Identify which cell holds the provided text, then report its (X, Y) central coordinate. 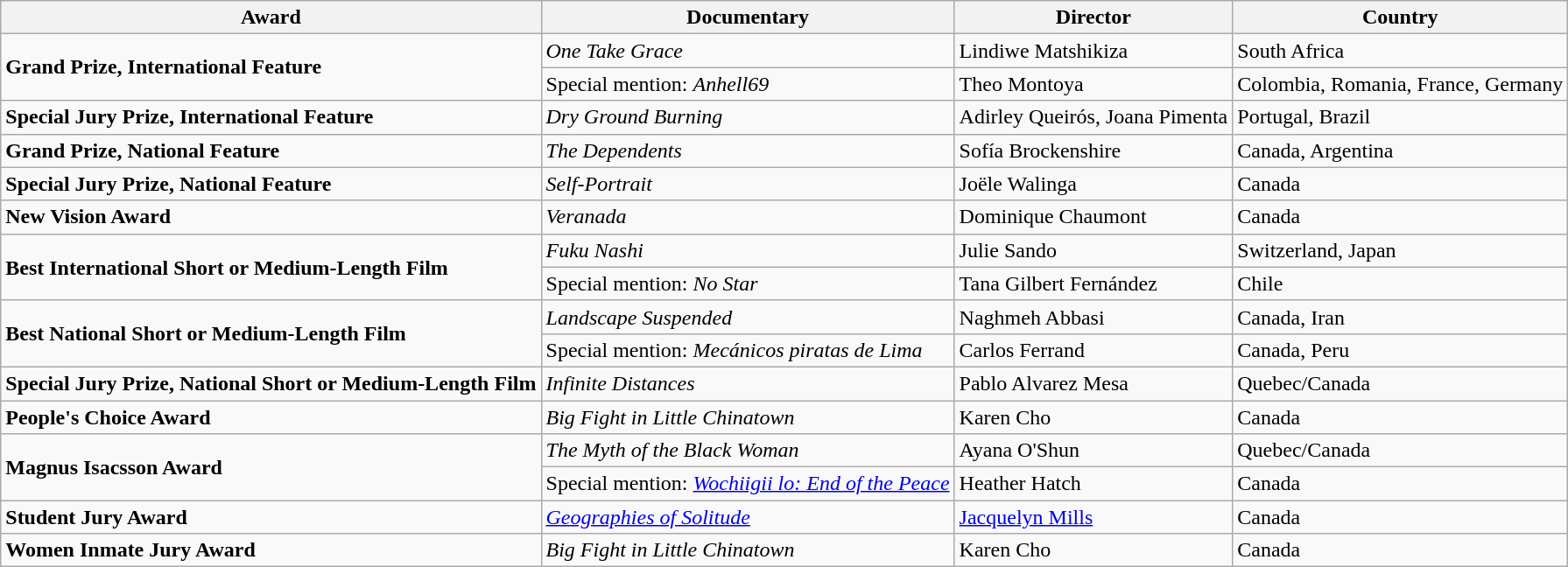
People's Choice Award (271, 417)
Colombia, Romania, France, Germany (1401, 84)
Director (1093, 17)
Canada, Argentina (1401, 150)
South Africa (1401, 51)
The Dependents (748, 150)
Country (1401, 17)
Grand Prize, International Feature (271, 67)
Special Jury Prize, National Short or Medium-Length Film (271, 383)
Best National Short or Medium-Length Film (271, 333)
Chile (1401, 283)
Landscape Suspended (748, 317)
Geographies of Solitude (748, 517)
Infinite Distances (748, 383)
Naghmeh Abbasi (1093, 317)
Theo Montoya (1093, 84)
Carlos Ferrand (1093, 350)
Special mention: Anhell69 (748, 84)
Lindiwe Matshikiza (1093, 51)
Grand Prize, National Feature (271, 150)
Dominique Chaumont (1093, 217)
Veranada (748, 217)
Heather Hatch (1093, 484)
Canada, Peru (1401, 350)
Joële Walinga (1093, 184)
Switzerland, Japan (1401, 250)
Dry Ground Burning (748, 117)
Special mention: Mecánicos piratas de Lima (748, 350)
Julie Sando (1093, 250)
Award (271, 17)
Ayana O'Shun (1093, 451)
Magnus Isacsson Award (271, 467)
Self-Portrait (748, 184)
Adirley Queirós, Joana Pimenta (1093, 117)
One Take Grace (748, 51)
Best International Short or Medium-Length Film (271, 267)
Special mention: Wochiigii lo: End of the Peace (748, 484)
Tana Gilbert Fernández (1093, 283)
Fuku Nashi (748, 250)
Special Jury Prize, International Feature (271, 117)
Special Jury Prize, National Feature (271, 184)
Portugal, Brazil (1401, 117)
Student Jury Award (271, 517)
Canada, Iran (1401, 317)
Special mention: No Star (748, 283)
Women Inmate Jury Award (271, 550)
Documentary (748, 17)
Pablo Alvarez Mesa (1093, 383)
New Vision Award (271, 217)
Sofía Brockenshire (1093, 150)
Jacquelyn Mills (1093, 517)
The Myth of the Black Woman (748, 451)
